For the text-containing cell, return its midpoint in (x, y) coordinate format. 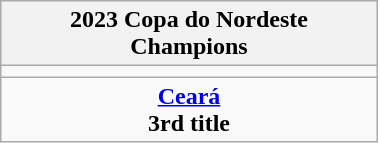
2023 Copa do NordesteChampions (189, 34)
Ceará3rd title (189, 110)
